Return the [X, Y] coordinate for the center point of the cell that contains the specified text.  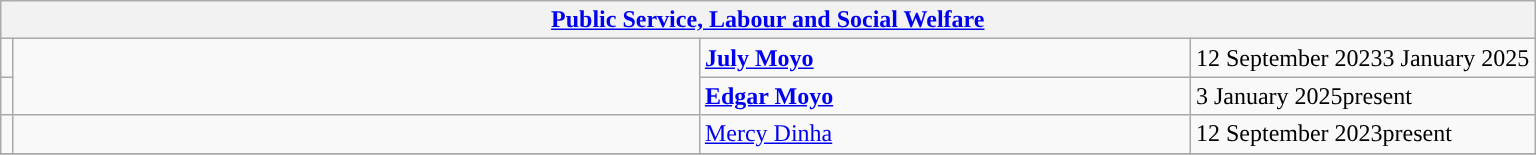
12 September 2023present [1362, 134]
3 January 2025present [1362, 96]
July Moyo [944, 58]
12 September 20233 January 2025 [1362, 58]
Public Service, Labour and Social Welfare [768, 20]
Mercy Dinha [944, 134]
Edgar Moyo [944, 96]
